Output the [x, y] coordinate of the center of the cell containing the given text.  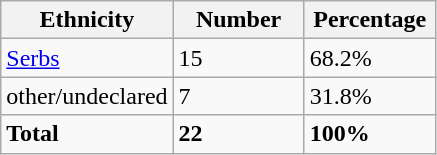
Ethnicity [87, 20]
100% [370, 134]
68.2% [370, 58]
31.8% [370, 96]
Total [87, 134]
Percentage [370, 20]
7 [238, 96]
15 [238, 58]
Serbs [87, 58]
22 [238, 134]
Number [238, 20]
other/undeclared [87, 96]
